Locate the cell with the specified text and output its [X, Y] center coordinate. 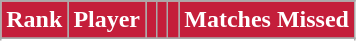
Rank [34, 20]
Matches Missed [267, 20]
Player [107, 20]
